Find where the given text appears and provide that cell's center as [x, y] coordinate. 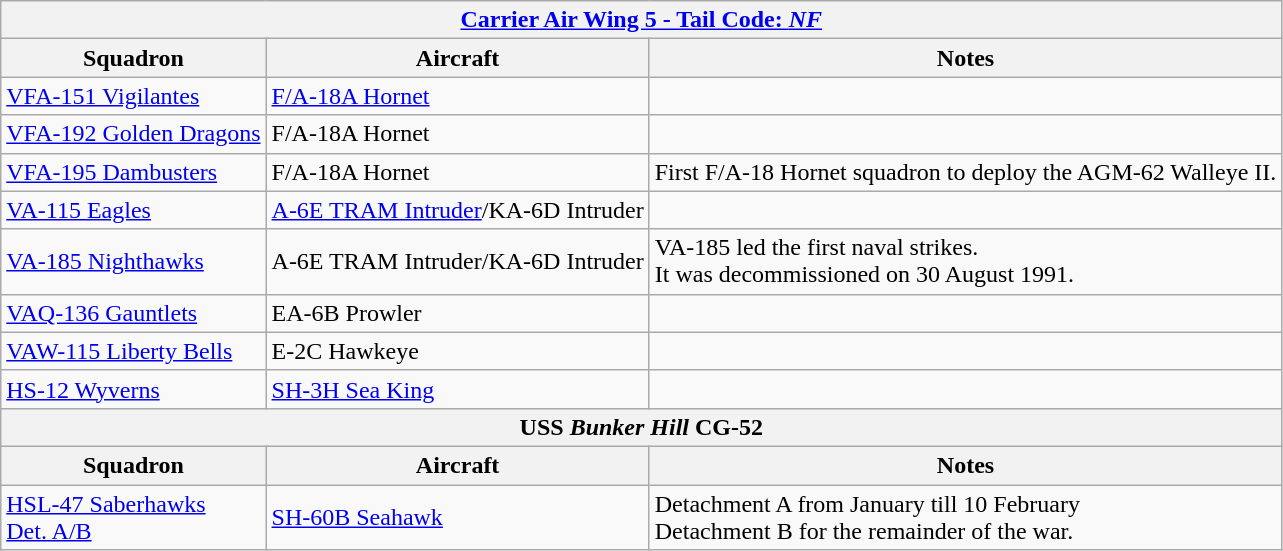
VFA-195 Dambusters [134, 172]
VFA-192 Golden Dragons [134, 134]
VFA-151 Vigilantes [134, 96]
VAQ-136 Gauntlets [134, 313]
EA-6B Prowler [458, 313]
USS Bunker Hill CG-52 [642, 427]
VA-185 led the first naval strikes.It was decommissioned on 30 August 1991. [966, 262]
VA-185 Nighthawks [134, 262]
SH-3H Sea King [458, 389]
SH-60B Seahawk [458, 516]
VA-115 Eagles [134, 210]
Carrier Air Wing 5 - Tail Code: NF [642, 20]
VAW-115 Liberty Bells [134, 351]
Detachment A from January till 10 FebruaryDetachment B for the remainder of the war. [966, 516]
HS-12 Wyverns [134, 389]
HSL-47 SaberhawksDet. A/B [134, 516]
First F/A-18 Hornet squadron to deploy the AGM-62 Walleye II. [966, 172]
E-2C Hawkeye [458, 351]
